Search for the cell housing the specified text and yield its [X, Y] center coordinate. 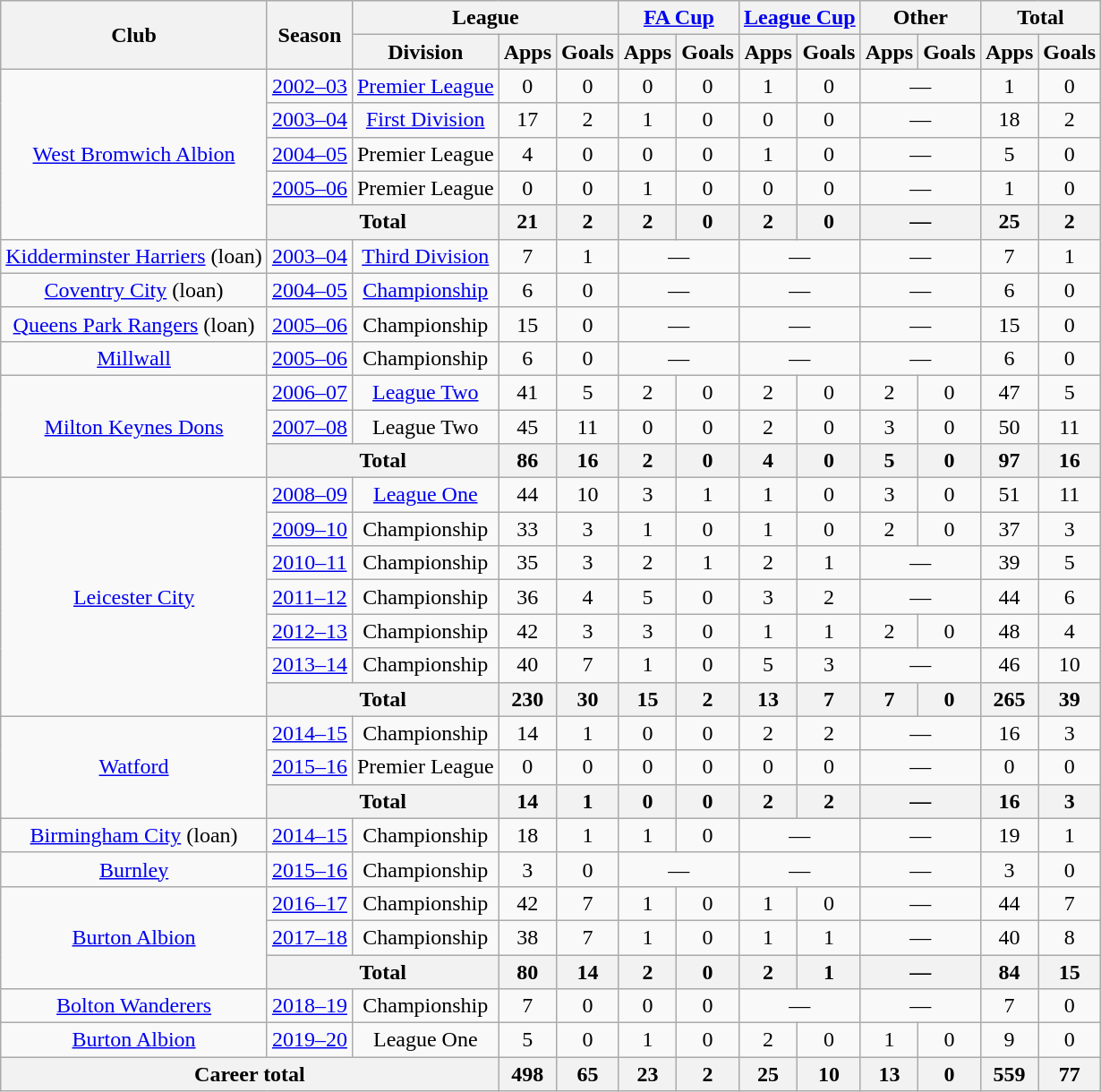
19 [1009, 835]
559 [1009, 1074]
498 [527, 1074]
Third Division [425, 256]
Millwall [134, 358]
Bolton Wanderers [134, 1006]
48 [1009, 631]
17 [527, 120]
77 [1070, 1074]
Club [134, 35]
2002–03 [310, 86]
2018–19 [310, 1006]
65 [588, 1074]
Season [310, 35]
2010–11 [310, 563]
2007–08 [310, 427]
Other [920, 18]
Queens Park Rangers (loan) [134, 324]
47 [1009, 392]
2012–13 [310, 631]
2011–12 [310, 597]
Career total [250, 1074]
80 [527, 971]
Burnley [134, 869]
36 [527, 597]
35 [527, 563]
86 [527, 461]
West Bromwich Albion [134, 154]
League [485, 18]
50 [1009, 427]
30 [588, 699]
2019–20 [310, 1040]
84 [1009, 971]
2009–10 [310, 529]
Coventry City (loan) [134, 290]
Leicester City [134, 597]
2017–18 [310, 937]
9 [1009, 1040]
Division [425, 52]
38 [527, 937]
2006–07 [310, 392]
8 [1070, 937]
FA Cup [679, 18]
265 [1009, 699]
230 [527, 699]
23 [647, 1074]
League Cup [799, 18]
41 [527, 392]
Milton Keynes Dons [134, 426]
2013–14 [310, 665]
2016–17 [310, 903]
46 [1009, 665]
Birmingham City (loan) [134, 835]
Watford [134, 767]
21 [527, 222]
First Division [425, 120]
33 [527, 529]
Kidderminster Harriers (loan) [134, 256]
45 [527, 427]
51 [1009, 495]
2008–09 [310, 495]
97 [1009, 461]
37 [1009, 529]
